From the cell containing the given text, extract its center point as [x, y] coordinate. 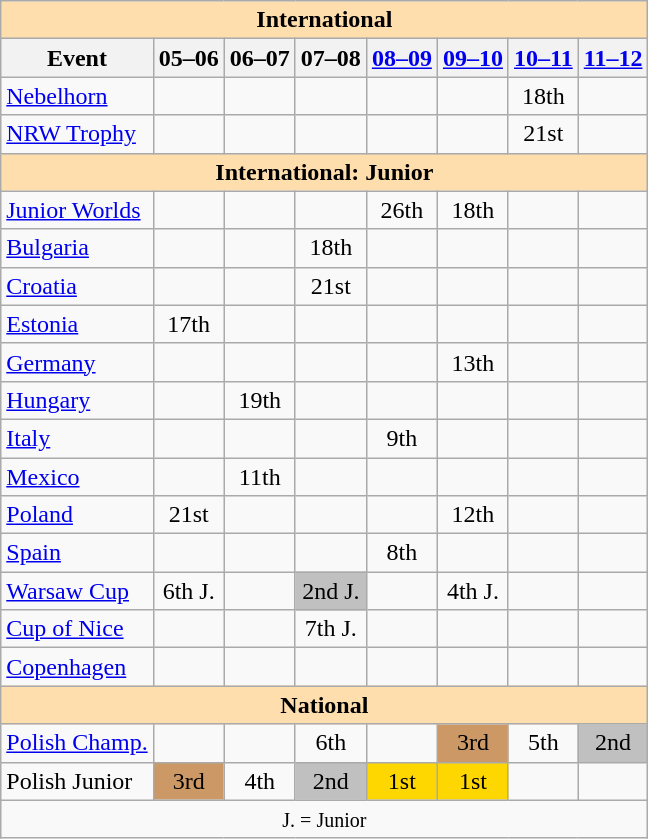
11th [260, 477]
Poland [77, 515]
7th J. [330, 629]
Bulgaria [77, 248]
26th [402, 210]
07–08 [330, 58]
Germany [77, 362]
09–10 [472, 58]
Italy [77, 438]
National [324, 705]
19th [260, 400]
12th [472, 515]
06–07 [260, 58]
11–12 [613, 58]
Warsaw Cup [77, 591]
05–06 [188, 58]
Polish Junior [77, 781]
4th J. [472, 591]
17th [188, 324]
J. = Junior [324, 819]
NRW Trophy [77, 134]
13th [472, 362]
Spain [77, 553]
International: Junior [324, 172]
Croatia [77, 286]
Polish Champ. [77, 743]
08–09 [402, 58]
Junior Worlds [77, 210]
Nebelhorn [77, 96]
2nd J. [330, 591]
10–11 [543, 58]
6th J. [188, 591]
Event [77, 58]
Estonia [77, 324]
6th [330, 743]
Cup of Nice [77, 629]
5th [543, 743]
4th [260, 781]
Mexico [77, 477]
Copenhagen [77, 667]
Hungary [77, 400]
8th [402, 553]
International [324, 20]
9th [402, 438]
